Return [X, Y] of the center of cell containing provided text 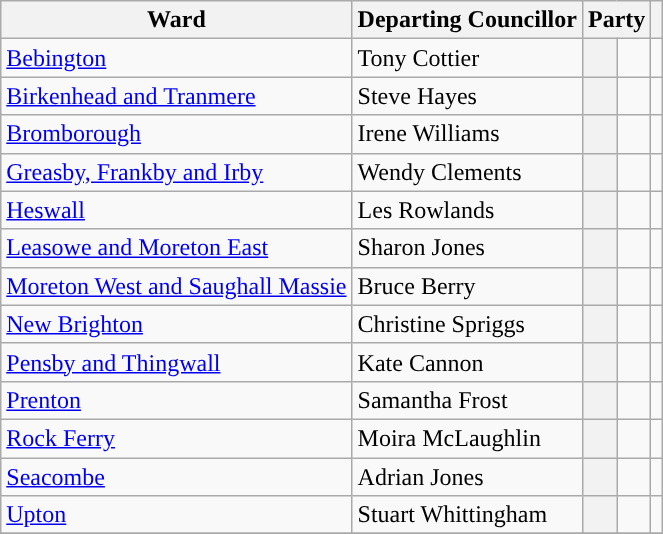
New Brighton [176, 324]
Pensby and Thingwall [176, 362]
Bromborough [176, 134]
Bruce Berry [467, 286]
Rock Ferry [176, 438]
Moira McLaughlin [467, 438]
Leasowe and Moreton East [176, 248]
Stuart Whittingham [467, 515]
Greasby, Frankby and Irby [176, 172]
Kate Cannon [467, 362]
Prenton [176, 400]
Upton [176, 515]
Christine Spriggs [467, 324]
Samantha Frost [467, 400]
Irene Williams [467, 134]
Wendy Clements [467, 172]
Seacombe [176, 477]
Moreton West and Saughall Massie [176, 286]
Les Rowlands [467, 210]
Heswall [176, 210]
Departing Councillor [467, 20]
Birkenhead and Tranmere [176, 96]
Ward [176, 20]
Bebington [176, 58]
Party [616, 20]
Adrian Jones [467, 477]
Sharon Jones [467, 248]
Tony Cottier [467, 58]
Steve Hayes [467, 96]
